Extract the (x, y) coordinate from the center of the cell holding the provided text.  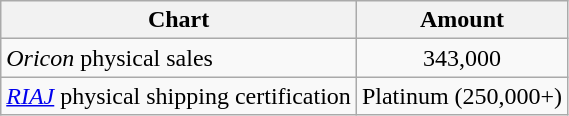
Amount (462, 20)
Platinum (250,000+) (462, 96)
Oricon physical sales (179, 58)
Chart (179, 20)
RIAJ physical shipping certification (179, 96)
343,000 (462, 58)
